Return the (X, Y) coordinate for the center point of the cell that contains the specified text.  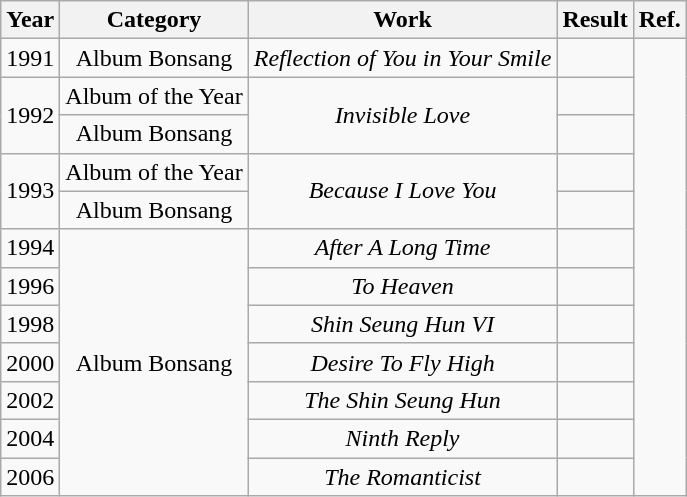
Year (30, 20)
1993 (30, 191)
1994 (30, 248)
After A Long Time (402, 248)
To Heaven (402, 286)
2002 (30, 400)
Work (402, 20)
The Romanticist (402, 477)
Desire To Fly High (402, 362)
2006 (30, 477)
Ref. (660, 20)
Invisible Love (402, 115)
Ninth Reply (402, 438)
Shin Seung Hun VI (402, 324)
2000 (30, 362)
Result (595, 20)
Because I Love You (402, 191)
1998 (30, 324)
2004 (30, 438)
1992 (30, 115)
Reflection of You in Your Smile (402, 58)
Category (154, 20)
The Shin Seung Hun (402, 400)
1996 (30, 286)
1991 (30, 58)
